Extract the [x, y] coordinate from the center of the cell holding the provided text.  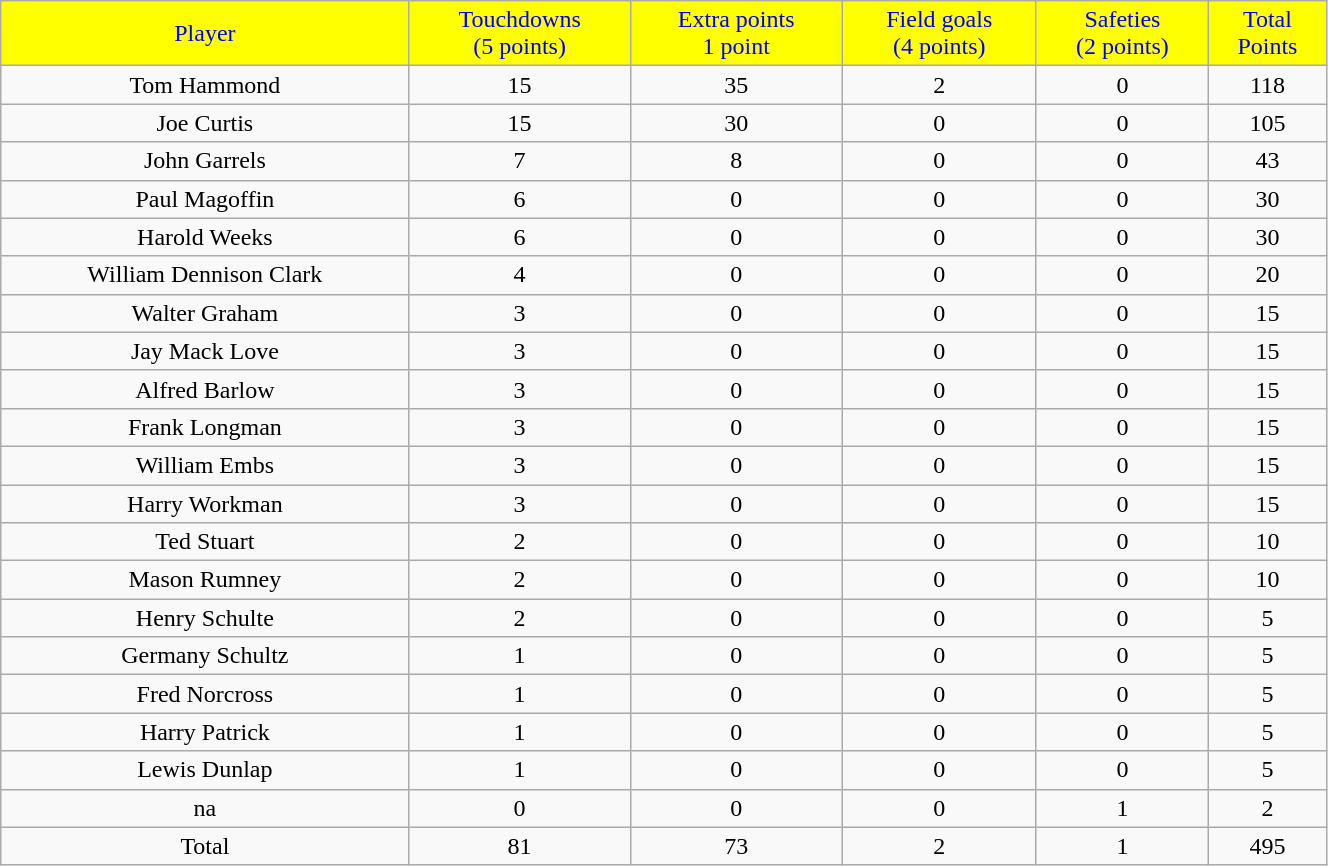
8 [736, 161]
Extra points1 point [736, 34]
Player [205, 34]
Lewis Dunlap [205, 770]
Joe Curtis [205, 123]
Harold Weeks [205, 237]
Paul Magoffin [205, 199]
Harry Patrick [205, 732]
Fred Norcross [205, 694]
Henry Schulte [205, 618]
495 [1267, 846]
73 [736, 846]
Mason Rumney [205, 580]
118 [1267, 85]
Ted Stuart [205, 542]
Harry Workman [205, 503]
81 [520, 846]
na [205, 808]
Field goals(4 points) [939, 34]
35 [736, 85]
43 [1267, 161]
105 [1267, 123]
Touchdowns(5 points) [520, 34]
Safeties(2 points) [1122, 34]
Walter Graham [205, 313]
Total [205, 846]
20 [1267, 275]
William Embs [205, 465]
Frank Longman [205, 427]
4 [520, 275]
Alfred Barlow [205, 389]
Germany Schultz [205, 656]
John Garrels [205, 161]
TotalPoints [1267, 34]
William Dennison Clark [205, 275]
Tom Hammond [205, 85]
Jay Mack Love [205, 351]
7 [520, 161]
